Extract the (x, y) coordinate from the center of the cell holding the provided text.  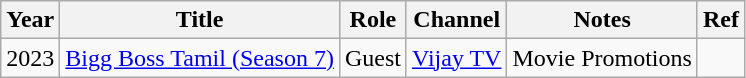
Bigg Boss Tamil (Season 7) (200, 58)
Ref (720, 20)
Movie Promotions (602, 58)
Notes (602, 20)
Guest (372, 58)
2023 (30, 58)
Role (372, 20)
Year (30, 20)
Title (200, 20)
Vijay TV (456, 58)
Channel (456, 20)
